Detect which cell encompasses the target text, then output its [x, y] center coordinate. 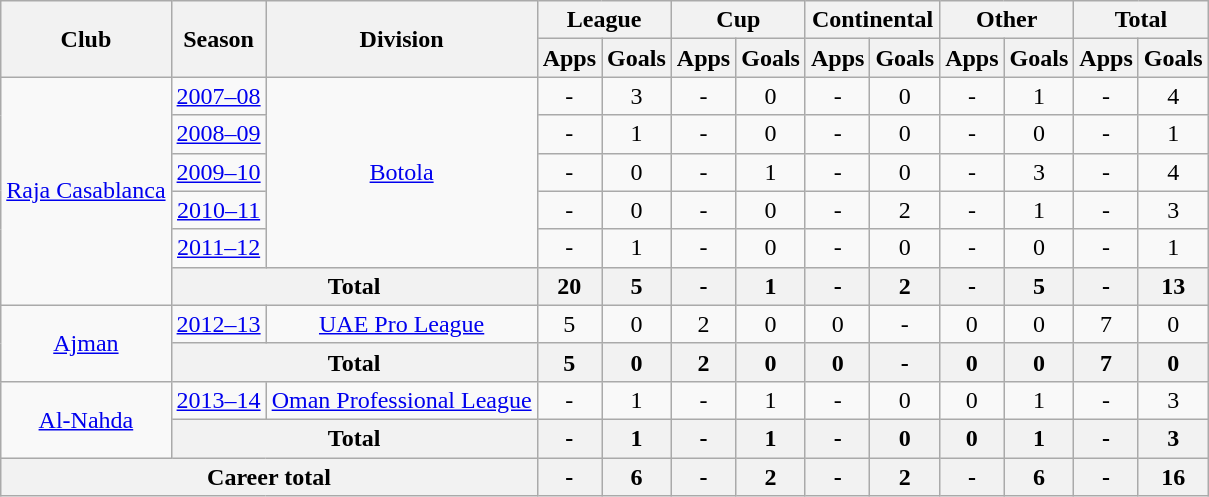
UAE Pro League [402, 324]
Career total [269, 477]
League [604, 20]
2013–14 [218, 400]
2011–12 [218, 248]
Other [1007, 20]
13 [1173, 286]
20 [569, 286]
Division [402, 39]
2008–09 [218, 134]
Continental [872, 20]
Al-Nahda [86, 419]
Botola [402, 172]
Cup [738, 20]
Season [218, 39]
Ajman [86, 343]
2012–13 [218, 324]
Raja Casablanca [86, 191]
2009–10 [218, 172]
Club [86, 39]
16 [1173, 477]
2010–11 [218, 210]
2007–08 [218, 96]
Oman Professional League [402, 400]
